Locate the cell with the specified text and output its (X, Y) center coordinate. 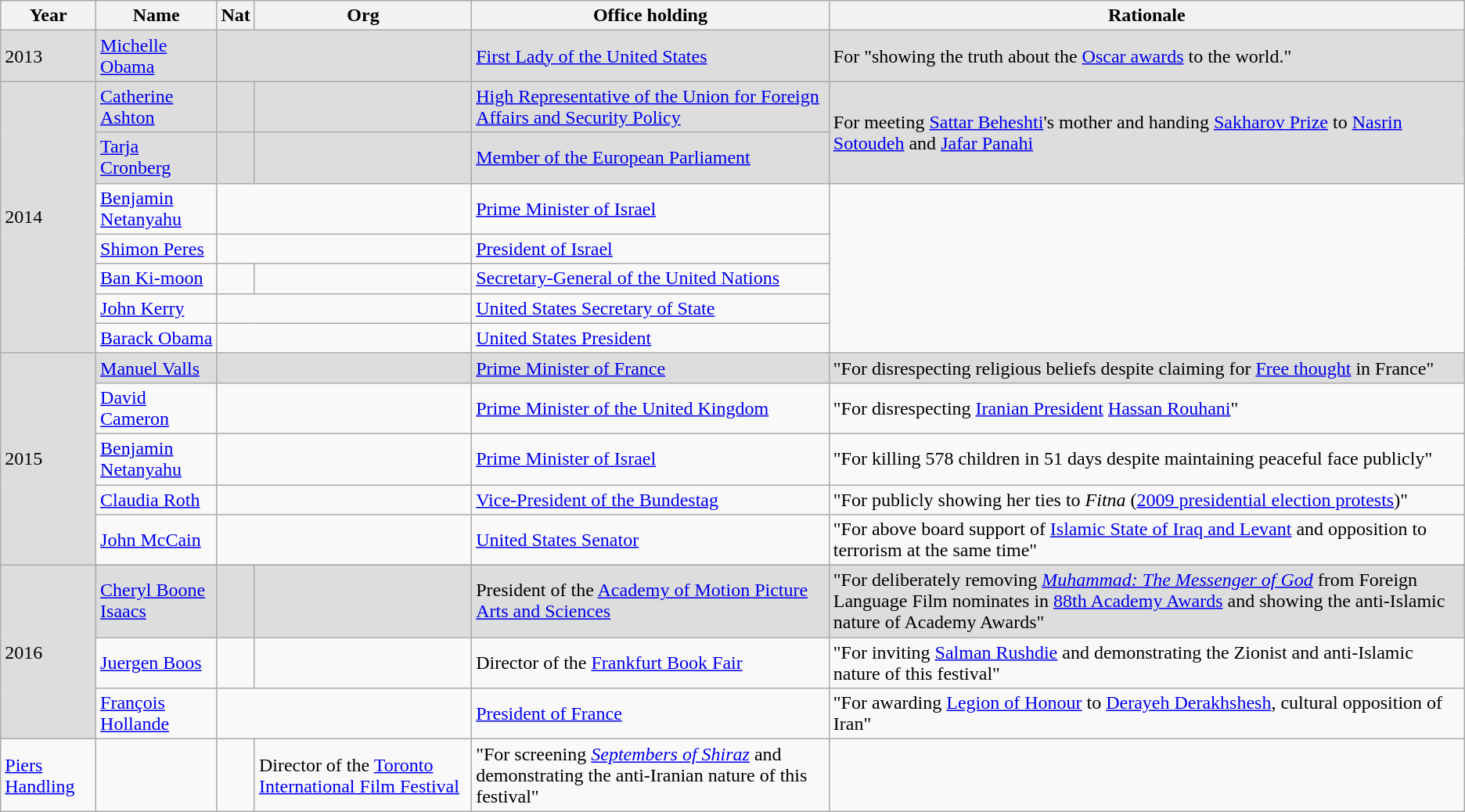
Tarja Cronberg (157, 158)
"For publicly showing her ties to Fitna (2009 presidential election protests)" (1146, 500)
Rationale (1146, 16)
United States Secretary of State (651, 308)
François Hollande (157, 713)
Prime Minister of France (651, 368)
2016 (49, 652)
Shimon Peres (157, 249)
First Lady of the United States (651, 56)
Office holding (651, 16)
David Cameron (157, 408)
President of France (651, 713)
Catherine Ashton (157, 106)
United States Senator (651, 540)
2014 (49, 217)
Michelle Obama (157, 56)
Member of the European Parliament (651, 158)
Claudia Roth (157, 500)
Ban Ki-moon (157, 278)
"For disrespecting Iranian President Hassan Rouhani" (1146, 408)
Director of the Frankfurt Book Fair (651, 663)
"For awarding Legion of Honour to Derayeh Derakhshesh, cultural opposition of Iran" (1146, 713)
John Kerry (157, 308)
Barack Obama (157, 338)
"For inviting Salman Rushdie and demonstrating the Zionist and anti-Islamic nature of this festival" (1146, 663)
"For screening Septembers of Shiraz and demonstrating the anti-Iranian nature of this festival" (651, 775)
Manuel Valls (157, 368)
For "showing the truth about the Oscar awards to the world." (1146, 56)
Vice-President of the Bundestag (651, 500)
2015 (49, 458)
Cheryl Boone Isaacs (157, 602)
Director of the Toronto International Film Festival (363, 775)
President of the Academy of Motion Picture Arts and Sciences (651, 602)
"For above board support of Islamic State of Iraq and Levant and opposition to terrorism at the same time" (1146, 540)
High Representative of the Union for Foreign Affairs and Security Policy (651, 106)
Nat (236, 16)
"For disrespecting religious beliefs despite claiming for Free thought in France" (1146, 368)
Prime Minister of the United Kingdom (651, 408)
Org (363, 16)
Secretary-General of the United Nations (651, 278)
Year (49, 16)
John McCain (157, 540)
United States President (651, 338)
For meeting Sattar Beheshti's mother and handing Sakharov Prize to Nasrin Sotoudeh and Jafar Panahi (1146, 132)
Piers Handling (49, 775)
Name (157, 16)
Juergen Boos (157, 663)
"For killing 578 children in 51 days despite maintaining peaceful face publicly" (1146, 458)
2013 (49, 56)
President of Israel (651, 249)
